Determine the [x, y] coordinate at the center of the cell enclosing the given text.  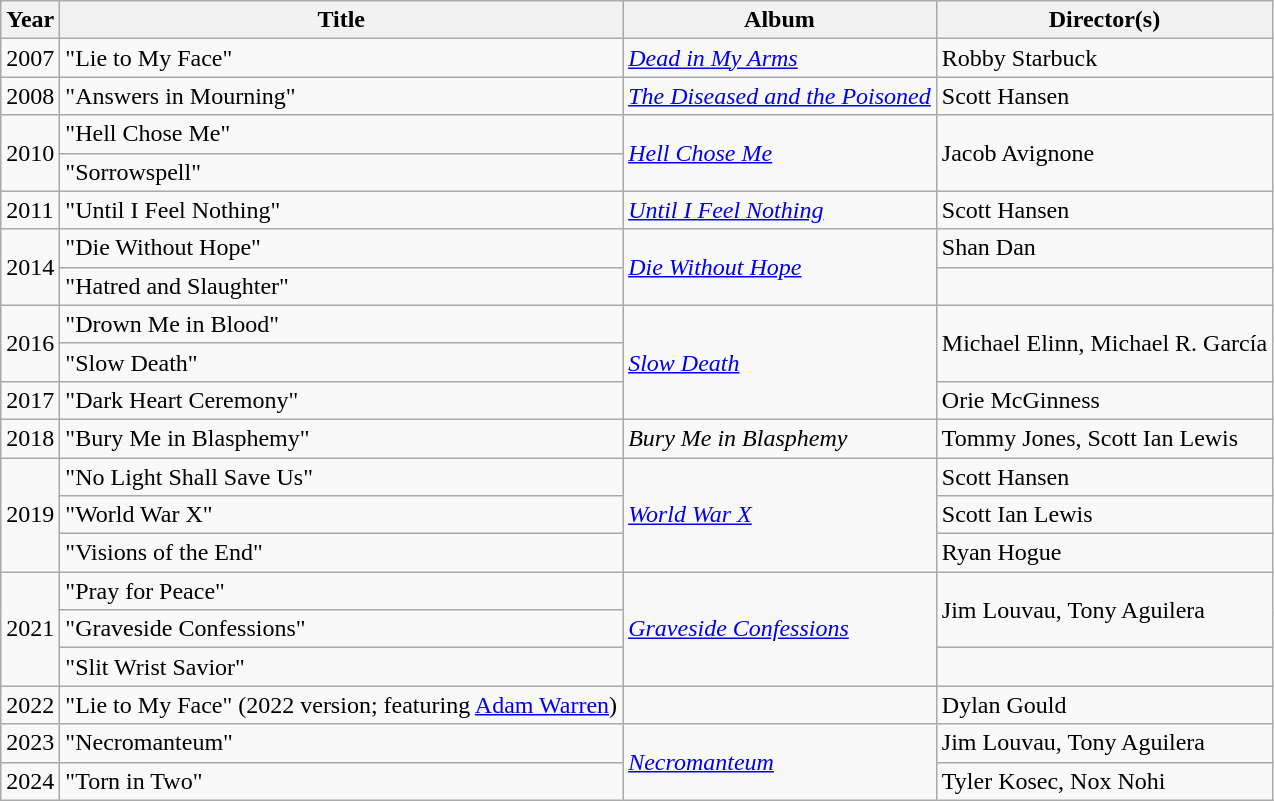
Until I Feel Nothing [780, 210]
2024 [30, 781]
World War X [780, 515]
Scott Ian Lewis [1104, 515]
Director(s) [1104, 20]
2014 [30, 267]
2017 [30, 400]
"Visions of the End" [342, 553]
2023 [30, 743]
Necromanteum [780, 762]
Dylan Gould [1104, 705]
2022 [30, 705]
"Bury Me in Blasphemy" [342, 438]
Album [780, 20]
Hell Chose Me [780, 153]
2008 [30, 96]
Bury Me in Blasphemy [780, 438]
Ryan Hogue [1104, 553]
2016 [30, 343]
2019 [30, 515]
"No Light Shall Save Us" [342, 477]
2018 [30, 438]
Shan Dan [1104, 248]
Orie McGinness [1104, 400]
Slow Death [780, 362]
2007 [30, 58]
"Answers in Mourning" [342, 96]
Year [30, 20]
Tommy Jones, Scott Ian Lewis [1104, 438]
"Lie to My Face" (2022 version; featuring Adam Warren) [342, 705]
"Necromanteum" [342, 743]
The Diseased and the Poisoned [780, 96]
"Dark Heart Ceremony" [342, 400]
2021 [30, 629]
"World War X" [342, 515]
2011 [30, 210]
"Pray for Peace" [342, 591]
Title [342, 20]
Graveside Confessions [780, 629]
Jacob Avignone [1104, 153]
"Lie to My Face" [342, 58]
"Sorrowspell" [342, 172]
"Torn in Two" [342, 781]
Michael Elinn, Michael R. García [1104, 343]
Dead in My Arms [780, 58]
"Hell Chose Me" [342, 134]
2010 [30, 153]
"Hatred and Slaughter" [342, 286]
Robby Starbuck [1104, 58]
"Graveside Confessions" [342, 629]
"Die Without Hope" [342, 248]
Die Without Hope [780, 267]
"Slow Death" [342, 362]
Tyler Kosec, Nox Nohi [1104, 781]
"Slit Wrist Savior" [342, 667]
"Until I Feel Nothing" [342, 210]
"Drown Me in Blood" [342, 324]
